Extract the (x, y) coordinate from the center of the cell holding the provided text.  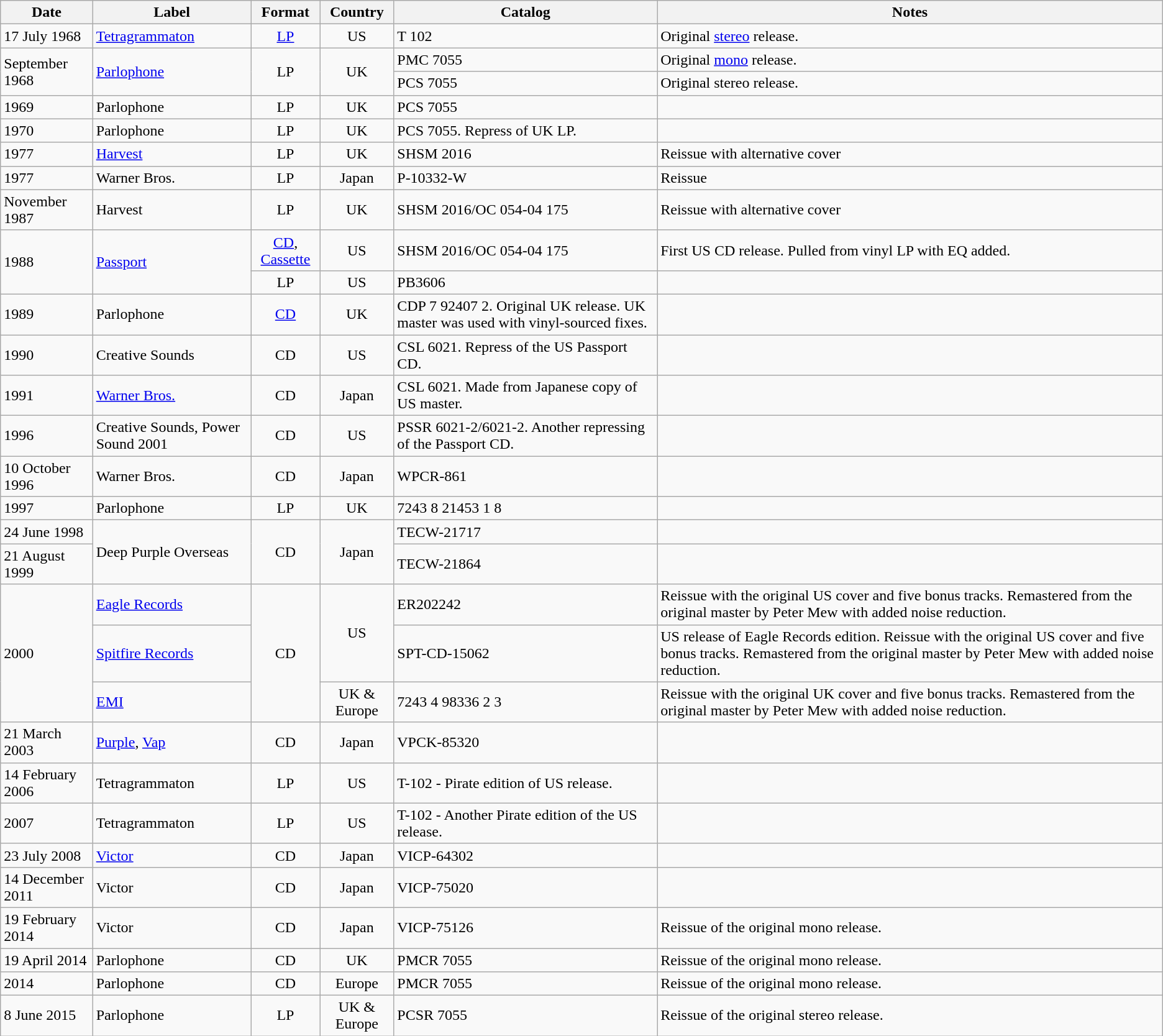
8 June 2015 (47, 1015)
7243 8 21453 1 8 (526, 508)
Spitfire Records (171, 653)
10 October 1996 (47, 476)
7243 4 98336 2 3 (526, 702)
1997 (47, 508)
First US CD release. Pulled from vinyl LP with EQ added. (910, 250)
2007 (47, 823)
PSSR 6021-2/6021-2. Another repressing of the Passport CD. (526, 436)
21 March 2003 (47, 742)
23 July 2008 (47, 855)
SPT-CD-15062 (526, 653)
TECW-21717 (526, 532)
1989 (47, 314)
14 December 2011 (47, 887)
PCSR 7055 (526, 1015)
1990 (47, 354)
T 102 (526, 36)
1996 (47, 436)
VICP-75020 (526, 887)
2014 (47, 984)
CSL 6021. Made from Japanese copy of US master. (526, 395)
1991 (47, 395)
SHSM 2016 (526, 154)
Creative Sounds (171, 354)
14 February 2006 (47, 783)
VPCK-85320 (526, 742)
CSL 6021. Repress of the US Passport CD. (526, 354)
Date (47, 12)
21 August 1999 (47, 564)
P-10332-W (526, 178)
VICP-75126 (526, 927)
Passport (171, 262)
1970 (47, 131)
September 1968 (47, 71)
ER202242 (526, 604)
2000 (47, 653)
Catalog (526, 12)
Reissue with the original UK cover and five bonus tracks. Remastered from the original master by Peter Mew with added noise reduction. (910, 702)
19 February 2014 (47, 927)
WPCR-861 (526, 476)
EMI (171, 702)
November 1987 (47, 210)
Reissue with the original US cover and five bonus tracks. Remastered from the original master by Peter Mew with added noise reduction. (910, 604)
Creative Sounds, Power Sound 2001 (171, 436)
CDP 7 92407 2. Original UK release. UK master was used with vinyl-sourced fixes. (526, 314)
VICP-64302 (526, 855)
Reissue of the original stereo release. (910, 1015)
T-102 - Another Pirate edition of the US release. (526, 823)
Purple, Vap (171, 742)
24 June 1998 (47, 532)
Label (171, 12)
PB3606 (526, 282)
T-102 - Pirate edition of US release. (526, 783)
Deep Purple Overseas (171, 552)
PCS 7055. Repress of UK LP. (526, 131)
Europe (357, 984)
1969 (47, 107)
Notes (910, 12)
PMC 7055 (526, 60)
19 April 2014 (47, 960)
1988 (47, 262)
Eagle Records (171, 604)
Country (357, 12)
CD, Cassette (286, 250)
17 July 1968 (47, 36)
TECW-21864 (526, 564)
Format (286, 12)
Reissue (910, 178)
Original mono release. (910, 60)
